For the text-containing cell, return its midpoint in [X, Y] coordinate format. 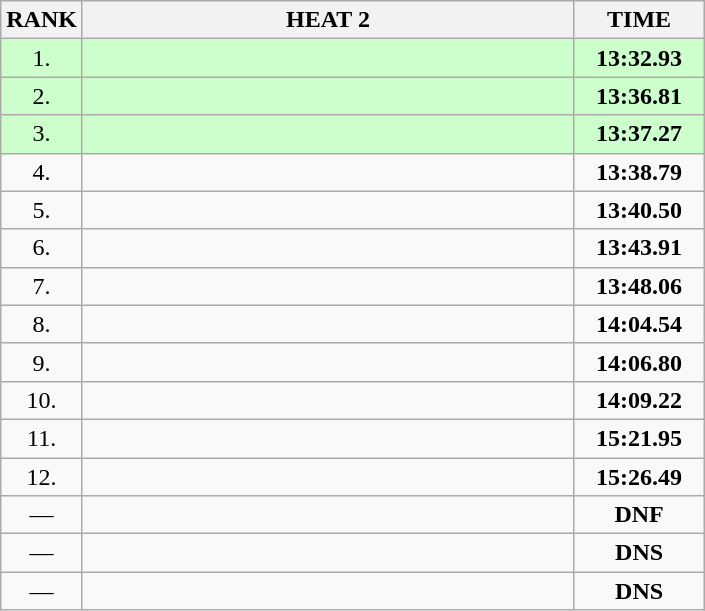
10. [42, 400]
6. [42, 248]
DNF [640, 515]
13:38.79 [640, 172]
11. [42, 438]
8. [42, 324]
15:21.95 [640, 438]
13:32.93 [640, 58]
15:26.49 [640, 477]
12. [42, 477]
13:43.91 [640, 248]
9. [42, 362]
7. [42, 286]
1. [42, 58]
14:04.54 [640, 324]
4. [42, 172]
13:48.06 [640, 286]
14:09.22 [640, 400]
13:36.81 [640, 96]
TIME [640, 20]
RANK [42, 20]
5. [42, 210]
3. [42, 134]
13:40.50 [640, 210]
HEAT 2 [328, 20]
2. [42, 96]
14:06.80 [640, 362]
13:37.27 [640, 134]
